Search for the cell housing the specified text and yield its [x, y] center coordinate. 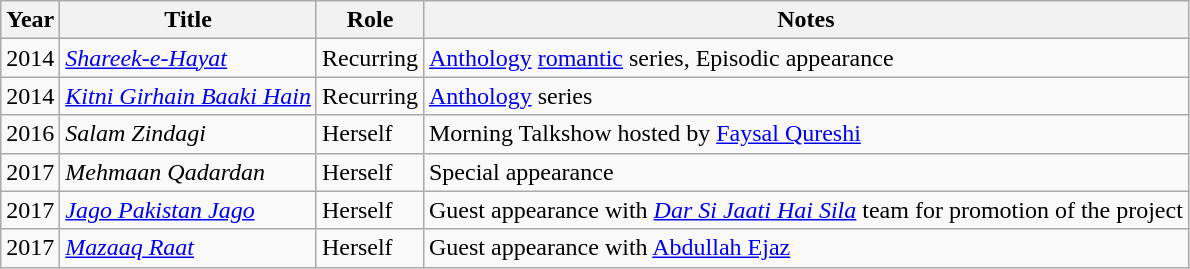
2016 [30, 134]
Mazaaq Raat [188, 248]
Role [370, 20]
Guest appearance with Dar Si Jaati Hai Sila team for promotion of the project [806, 210]
Anthology romantic series, Episodic appearance [806, 58]
Jago Pakistan Jago [188, 210]
Guest appearance with Abdullah Ejaz [806, 248]
Salam Zindagi [188, 134]
Anthology series [806, 96]
Title [188, 20]
Notes [806, 20]
Year [30, 20]
Morning Talkshow hosted by Faysal Qureshi [806, 134]
Mehmaan Qadardan [188, 172]
Special appearance [806, 172]
Kitni Girhain Baaki Hain [188, 96]
Shareek-e-Hayat [188, 58]
